Locate the cell with the specified text and output its (X, Y) center coordinate. 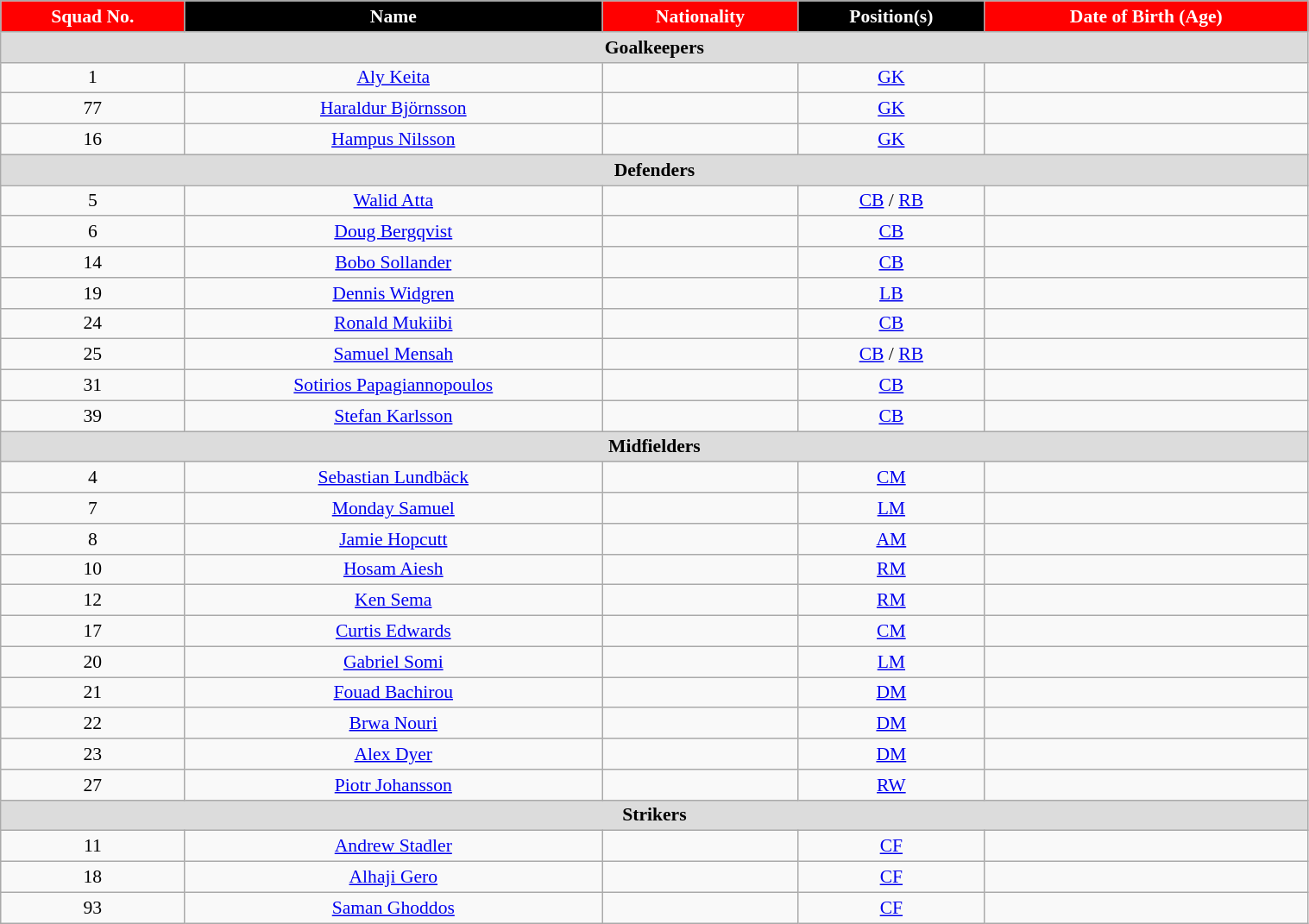
16 (93, 140)
Nationality (701, 16)
10 (93, 569)
7 (93, 508)
Hosam Aiesh (393, 569)
Gabriel Somi (393, 662)
8 (93, 539)
5 (93, 201)
22 (93, 724)
14 (93, 262)
Fouad Bachirou (393, 693)
11 (93, 846)
6 (93, 232)
Dennis Widgren (393, 293)
Goalkeepers (654, 47)
Stefan Karlsson (393, 416)
77 (93, 109)
21 (93, 693)
Ronald Mukiibi (393, 324)
Defenders (654, 170)
Alex Dyer (393, 754)
Samuel Mensah (393, 355)
27 (93, 785)
39 (93, 416)
20 (93, 662)
AM (890, 539)
Walid Atta (393, 201)
Haraldur Björnsson (393, 109)
23 (93, 754)
1 (93, 78)
Ken Sema (393, 600)
Strikers (654, 815)
25 (93, 355)
Hampus Nilsson (393, 140)
Saman Ghoddos (393, 908)
18 (93, 877)
Sotirios Papagiannopoulos (393, 386)
Piotr Johansson (393, 785)
Monday Samuel (393, 508)
4 (93, 478)
Bobo Sollander (393, 262)
Date of Birth (Age) (1146, 16)
Curtis Edwards (393, 632)
24 (93, 324)
Brwa Nouri (393, 724)
19 (93, 293)
Jamie Hopcutt (393, 539)
Doug Bergqvist (393, 232)
17 (93, 632)
Aly Keita (393, 78)
Andrew Stadler (393, 846)
Sebastian Lundbäck (393, 478)
LB (890, 293)
Position(s) (890, 16)
Squad No. (93, 16)
Midfielders (654, 447)
12 (93, 600)
93 (93, 908)
Name (393, 16)
31 (93, 386)
Alhaji Gero (393, 877)
RW (890, 785)
